Extract the [X, Y] coordinate from the center of the cell holding the provided text.  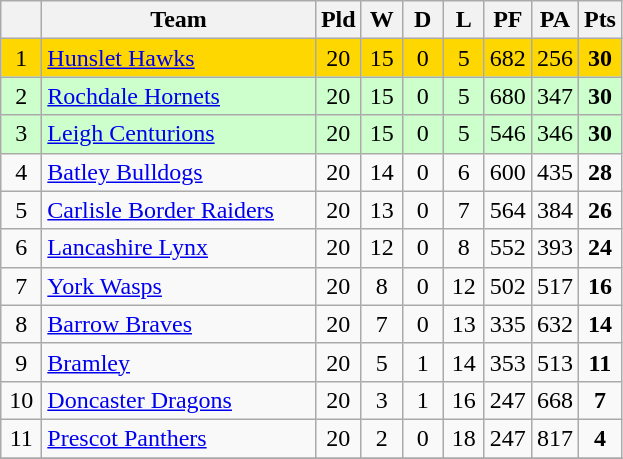
Batley Bulldogs [179, 172]
600 [508, 172]
346 [554, 134]
26 [600, 210]
9 [22, 362]
817 [554, 438]
Lancashire Lynx [179, 248]
Rochdale Hornets [179, 96]
24 [600, 248]
564 [508, 210]
513 [554, 362]
PA [554, 20]
353 [508, 362]
Team [179, 20]
W [382, 20]
Carlisle Border Raiders [179, 210]
18 [464, 438]
435 [554, 172]
517 [554, 286]
Leigh Centurions [179, 134]
Hunslet Hawks [179, 58]
668 [554, 400]
Prescot Panthers [179, 438]
552 [508, 248]
Pts [600, 20]
Barrow Braves [179, 324]
347 [554, 96]
Pld [338, 20]
384 [554, 210]
Doncaster Dragons [179, 400]
632 [554, 324]
682 [508, 58]
D [422, 20]
Bramley [179, 362]
335 [508, 324]
502 [508, 286]
680 [508, 96]
York Wasps [179, 286]
PF [508, 20]
28 [600, 172]
393 [554, 248]
10 [22, 400]
L [464, 20]
546 [508, 134]
256 [554, 58]
